Identify which cell holds the provided text, then report its (x, y) central coordinate. 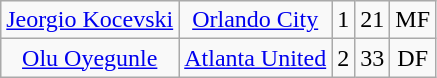
MF (413, 20)
1 (344, 20)
Jeorgio Kocevski (90, 20)
21 (372, 20)
Orlando City (256, 20)
33 (372, 58)
Atlanta United (256, 58)
Olu Oyegunle (90, 58)
DF (413, 58)
2 (344, 58)
